Identify which cell holds the provided text, then report its [x, y] central coordinate. 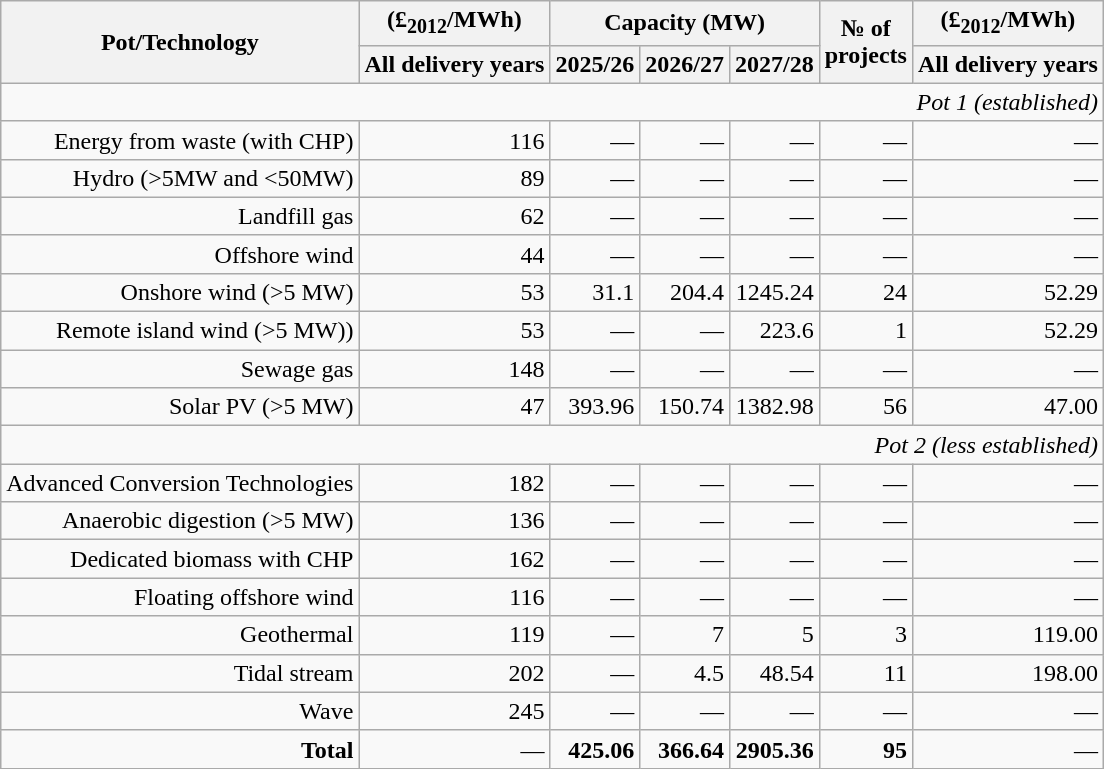
148 [454, 369]
Advanced Conversion Technologies [180, 483]
2027/28 [774, 64]
4.5 [685, 673]
Total [180, 749]
119 [454, 635]
Pot 1 (established) [552, 102]
47 [454, 407]
Solar PV (>5 MW) [180, 407]
425.06 [595, 749]
7 [685, 635]
11 [866, 673]
47.00 [1008, 407]
Anaerobic digestion (>5 MW) [180, 521]
44 [454, 254]
№ ofprojects [866, 42]
Landfill gas [180, 216]
Geothermal [180, 635]
24 [866, 292]
Offshore wind [180, 254]
62 [454, 216]
2905.36 [774, 749]
Dedicated biomass with CHP [180, 559]
1382.98 [774, 407]
136 [454, 521]
95 [866, 749]
119.00 [1008, 635]
Hydro (>5MW and <50MW) [180, 178]
150.74 [685, 407]
Floating offshore wind [180, 597]
5 [774, 635]
204.4 [685, 292]
245 [454, 711]
Capacity (MW) [684, 23]
2025/26 [595, 64]
366.64 [685, 749]
Remote island wind (>5 MW)) [180, 331]
Pot 2 (less established) [552, 445]
182 [454, 483]
89 [454, 178]
Wave [180, 711]
202 [454, 673]
Energy from waste (with CHP) [180, 140]
223.6 [774, 331]
393.96 [595, 407]
56 [866, 407]
Onshore wind (>5 MW) [180, 292]
198.00 [1008, 673]
1245.24 [774, 292]
31.1 [595, 292]
Sewage gas [180, 369]
Tidal stream [180, 673]
1 [866, 331]
2026/27 [685, 64]
Pot/Technology [180, 42]
3 [866, 635]
48.54 [774, 673]
162 [454, 559]
